Identify which cell holds the provided text, then report its [X, Y] central coordinate. 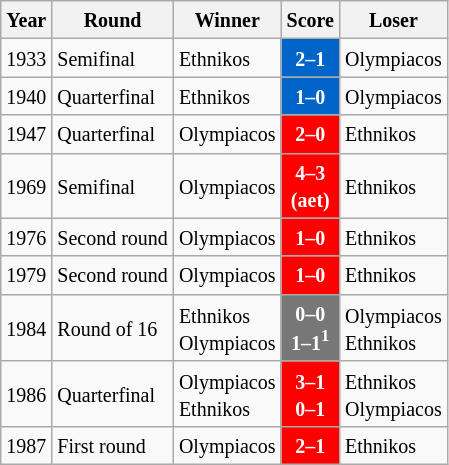
Year [26, 20]
First round [113, 445]
1940 [26, 96]
1986 [26, 394]
Winner [227, 20]
3–10–1 [310, 394]
0–01–11 [310, 328]
Loser [394, 20]
2–0 [310, 134]
1979 [26, 275]
1976 [26, 237]
1987 [26, 445]
Round of 16 [113, 328]
4–3(aet) [310, 186]
1984 [26, 328]
Round [113, 20]
Score [310, 20]
1969 [26, 186]
1933 [26, 58]
1947 [26, 134]
